Capture the cell that displays the provided text and extract its [x, y] central coordinate. 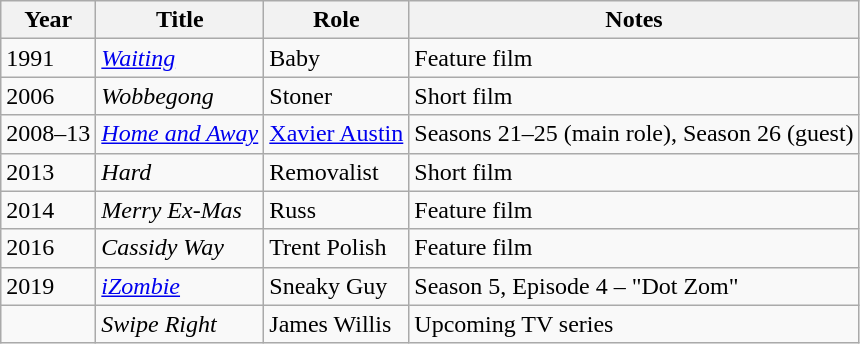
Upcoming TV series [634, 324]
Title [180, 20]
James Willis [336, 324]
Xavier Austin [336, 134]
Cassidy Way [180, 248]
iZombie [180, 286]
Waiting [180, 58]
2013 [48, 172]
2014 [48, 210]
Stoner [336, 96]
Notes [634, 20]
Sneaky Guy [336, 286]
2019 [48, 286]
Hard [180, 172]
Merry Ex-Mas [180, 210]
Wobbegong [180, 96]
2008–13 [48, 134]
2006 [48, 96]
2016 [48, 248]
Year [48, 20]
Season 5, Episode 4 – "Dot Zom" [634, 286]
Baby [336, 58]
1991 [48, 58]
Russ [336, 210]
Swipe Right [180, 324]
Removalist [336, 172]
Trent Polish [336, 248]
Home and Away [180, 134]
Seasons 21–25 (main role), Season 26 (guest) [634, 134]
Role [336, 20]
